Return [x, y] of the center of cell containing provided text 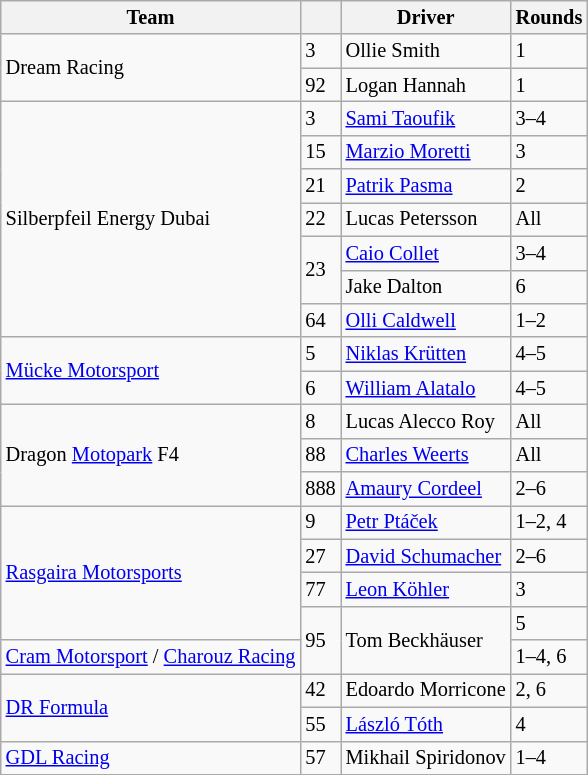
Rasgaira Motorsports [151, 572]
Amaury Cordeel [426, 489]
57 [320, 758]
55 [320, 724]
Patrik Pasma [426, 186]
Ollie Smith [426, 51]
Mücke Motorsport [151, 370]
László Tóth [426, 724]
1–2, 4 [550, 522]
27 [320, 556]
15 [320, 152]
1–4 [550, 758]
Silberpfeil Energy Dubai [151, 219]
77 [320, 589]
Olli Caldwell [426, 320]
92 [320, 85]
Edoardo Morricone [426, 690]
Tom Beckhäuser [426, 640]
Caio Collet [426, 253]
DR Formula [151, 706]
Rounds [550, 17]
Petr Ptáček [426, 522]
8 [320, 421]
Charles Weerts [426, 455]
Team [151, 17]
Logan Hannah [426, 85]
Cram Motorsport / Charouz Racing [151, 657]
Jake Dalton [426, 287]
Marzio Moretti [426, 152]
GDL Racing [151, 758]
4 [550, 724]
2 [550, 186]
Sami Taoufik [426, 118]
42 [320, 690]
88 [320, 455]
888 [320, 489]
Dragon Motopark F4 [151, 454]
2, 6 [550, 690]
William Alatalo [426, 388]
9 [320, 522]
Lucas Petersson [426, 219]
Lucas Alecco Roy [426, 421]
Dream Racing [151, 68]
1–2 [550, 320]
Driver [426, 17]
23 [320, 270]
1–4, 6 [550, 657]
Mikhail Spiridonov [426, 758]
95 [320, 640]
22 [320, 219]
21 [320, 186]
Niklas Krütten [426, 354]
Leon Köhler [426, 589]
David Schumacher [426, 556]
64 [320, 320]
